For the text-containing cell, return its midpoint in [x, y] coordinate format. 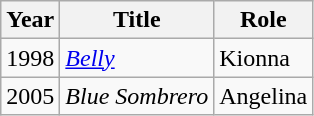
Kionna [264, 58]
Title [137, 20]
2005 [30, 96]
Angelina [264, 96]
Blue Sombrero [137, 96]
Belly [137, 58]
Year [30, 20]
1998 [30, 58]
Role [264, 20]
